Pinpoint the cell where the given text exists, returning its (x, y) midpoint coordinate. 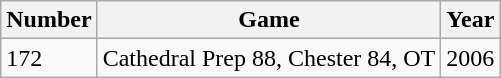
172 (49, 58)
Year (470, 20)
2006 (470, 58)
Cathedral Prep 88, Chester 84, OT (269, 58)
Game (269, 20)
Number (49, 20)
